Output the [x, y] coordinate of the center of the cell containing the given text.  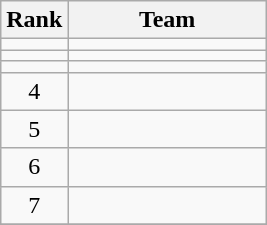
Rank [34, 20]
7 [34, 205]
6 [34, 167]
4 [34, 91]
5 [34, 129]
Team [168, 20]
